Return the [X, Y] coordinate for the center point of the cell that contains the specified text.  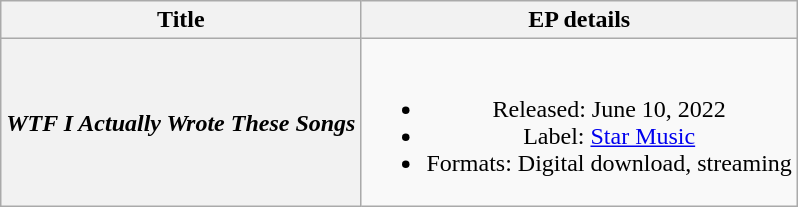
Title [181, 20]
EP details [579, 20]
Released: June 10, 2022Label: Star MusicFormats: Digital download, streaming [579, 122]
WTF I Actually Wrote These Songs [181, 122]
